From the cell containing the given text, extract its center point as [x, y] coordinate. 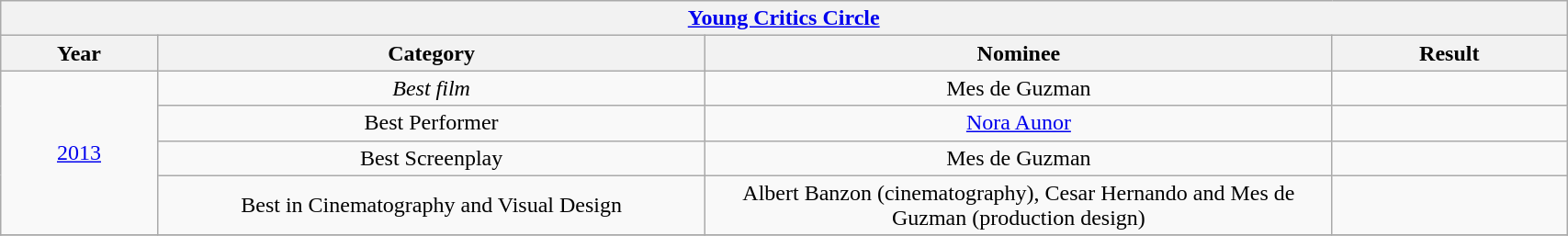
Best film [432, 88]
Nora Aunor [1019, 123]
Year [79, 53]
Young Critics Circle [784, 18]
Best Screenplay [432, 158]
Result [1450, 53]
Nominee [1019, 53]
2013 [79, 152]
Category [432, 53]
Albert Banzon (cinematography), Cesar Hernando and Mes de Guzman (production design) [1019, 206]
Best in Cinematography and Visual Design [432, 206]
Best Performer [432, 123]
